Output the [x, y] coordinate of the center of the cell containing the given text.  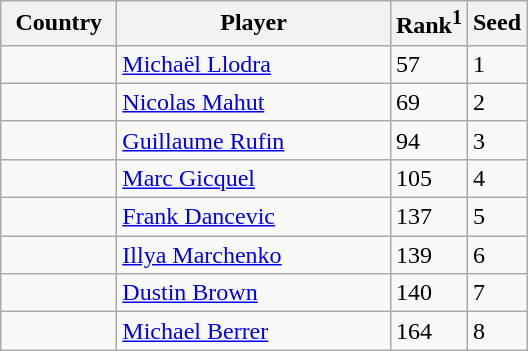
Marc Gicquel [254, 178]
57 [428, 64]
139 [428, 255]
140 [428, 293]
Illya Marchenko [254, 255]
5 [496, 217]
Guillaume Rufin [254, 140]
Michaël Llodra [254, 64]
Dustin Brown [254, 293]
137 [428, 217]
6 [496, 255]
3 [496, 140]
4 [496, 178]
1 [496, 64]
Rank1 [428, 24]
69 [428, 102]
Michael Berrer [254, 331]
Frank Dancevic [254, 217]
7 [496, 293]
Player [254, 24]
8 [496, 331]
94 [428, 140]
2 [496, 102]
Country [59, 24]
Seed [496, 24]
164 [428, 331]
Nicolas Mahut [254, 102]
105 [428, 178]
